Determine the [X, Y] coordinate at the center of the cell enclosing the given text.  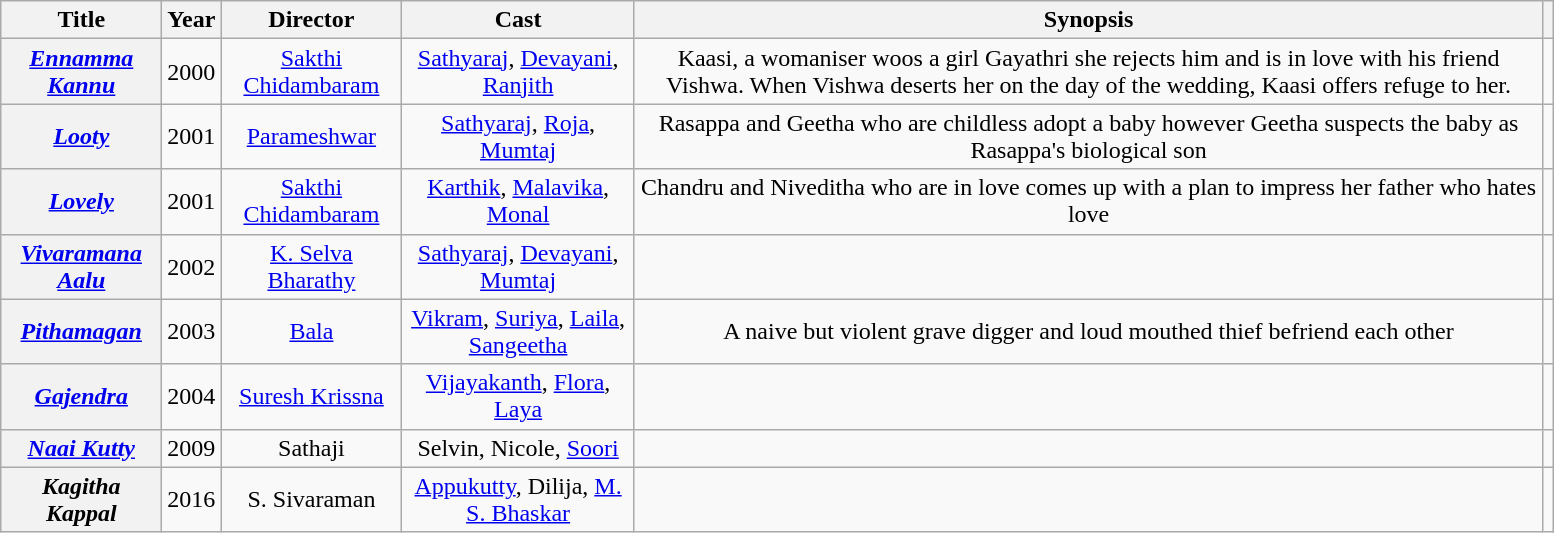
2000 [192, 72]
2002 [192, 266]
Selvin, Nicole, Soori [518, 448]
K. Selva Bharathy [312, 266]
2003 [192, 332]
Sathyaraj, Roja, Mumtaj [518, 136]
Title [82, 20]
Rasappa and Geetha who are childless adopt a baby however Geetha suspects the baby as Rasappa's biological son [1088, 136]
Pithamagan [82, 332]
A naive but violent grave digger and loud mouthed thief befriend each other [1088, 332]
Sathyaraj, Devayani, Mumtaj [518, 266]
Vivaramana Aalu [82, 266]
Ennamma Kannu [82, 72]
Chandru and Niveditha who are in love comes up with a plan to impress her father who hates love [1088, 202]
Sathyaraj, Devayani, Ranjith [518, 72]
Parameshwar [312, 136]
Vikram, Suriya, Laila, Sangeetha [518, 332]
2004 [192, 396]
Synopsis [1088, 20]
Suresh Krissna [312, 396]
Director [312, 20]
Kagitha Kappal [82, 500]
Gajendra [82, 396]
Appukutty, Dilija, M. S. Bhaskar [518, 500]
Naai Kutty [82, 448]
2009 [192, 448]
Looty [82, 136]
Bala [312, 332]
2016 [192, 500]
S. Sivaraman [312, 500]
Vijayakanth, Flora, Laya [518, 396]
Sathaji [312, 448]
Cast [518, 20]
Year [192, 20]
Lovely [82, 202]
Karthik, Malavika, Monal [518, 202]
